Determine the [X, Y] coordinate at the center of the cell enclosing the given text.  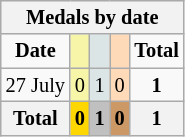
27 July [36, 85]
Date [36, 51]
Medals by date [92, 17]
